Scan for the cell matching the given text and deliver its [x, y] coordinate at center. 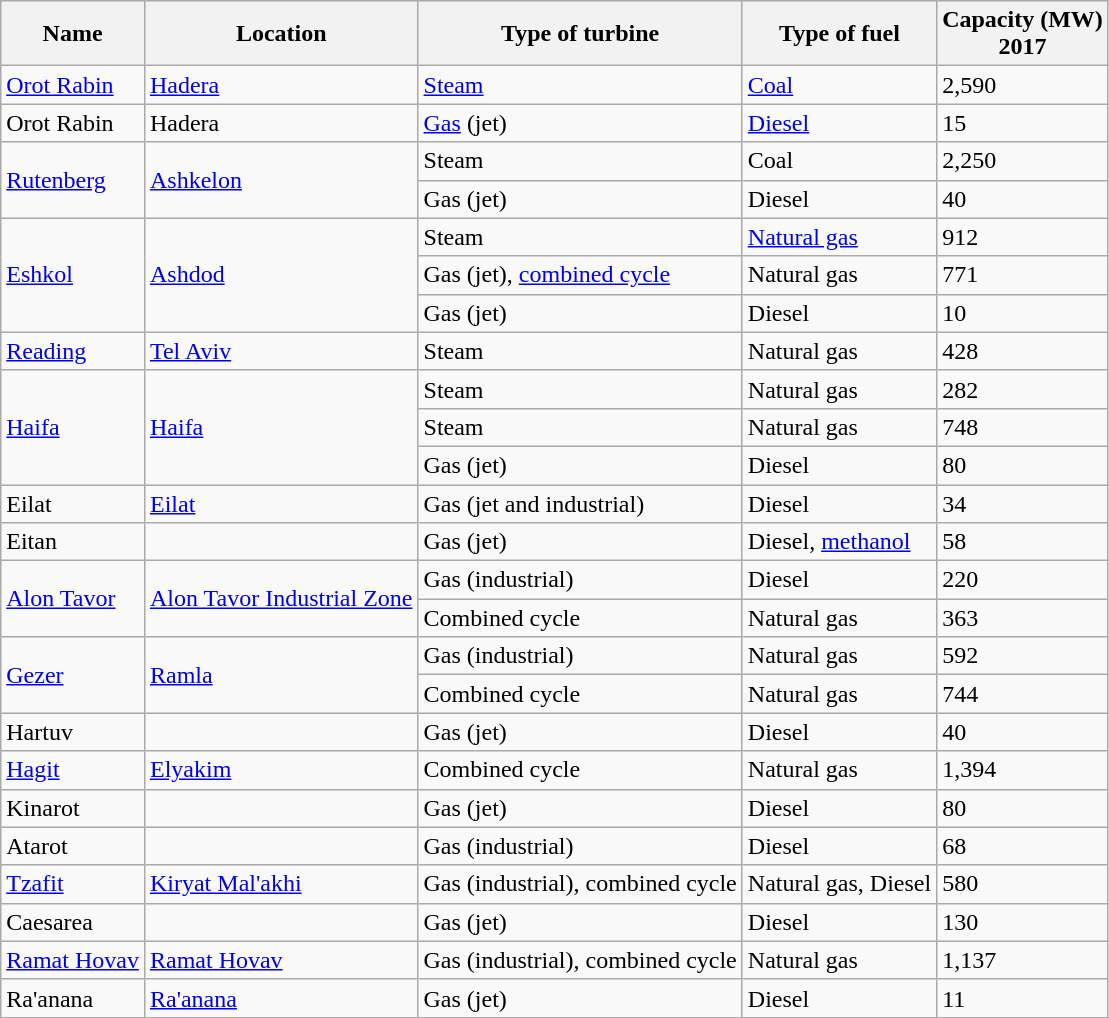
912 [1023, 237]
363 [1023, 618]
748 [1023, 427]
Capacity (MW)2017 [1023, 34]
Diesel, methanol [839, 542]
592 [1023, 656]
771 [1023, 275]
130 [1023, 922]
Ashkelon [281, 180]
282 [1023, 389]
Rutenberg [73, 180]
Eshkol [73, 275]
Elyakim [281, 770]
Eitan [73, 542]
1,137 [1023, 960]
Gezer [73, 675]
11 [1023, 998]
Kiryat Mal'akhi [281, 884]
Kinarot [73, 808]
Tel Aviv [281, 351]
Reading [73, 351]
Name [73, 34]
Atarot [73, 846]
Type of fuel [839, 34]
744 [1023, 694]
428 [1023, 351]
Hagit [73, 770]
Ashdod [281, 275]
10 [1023, 313]
2,590 [1023, 85]
Natural gas, Diesel [839, 884]
34 [1023, 503]
68 [1023, 846]
15 [1023, 123]
2,250 [1023, 161]
580 [1023, 884]
Tzafit [73, 884]
Alon Tavor Industrial Zone [281, 599]
Hartuv [73, 732]
1,394 [1023, 770]
Gas (jet), combined cycle [580, 275]
Caesarea [73, 922]
58 [1023, 542]
Ramla [281, 675]
Gas (jet and industrial) [580, 503]
Type of turbine [580, 34]
Alon Tavor [73, 599]
Location [281, 34]
220 [1023, 580]
